Extract the [X, Y] coordinate from the center of the cell holding the provided text.  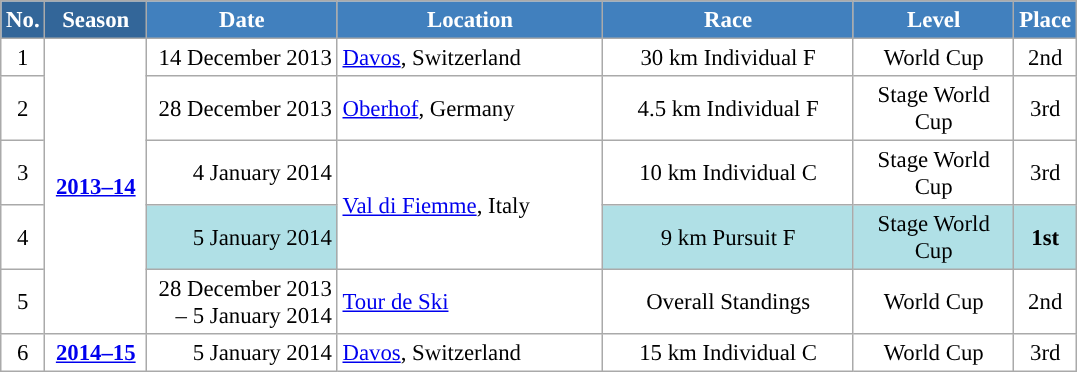
Val di Fiemme, Italy [470, 206]
5 [23, 302]
28 December 2013 [242, 108]
9 km Pursuit F [728, 238]
10 km Individual C [728, 174]
Oberhof, Germany [470, 108]
1st [1045, 238]
Overall Standings [728, 302]
2014–15 [96, 353]
30 km Individual F [728, 58]
2 [23, 108]
4 [23, 238]
28 December 2013 – 5 January 2014 [242, 302]
4.5 km Individual F [728, 108]
Level [934, 20]
14 December 2013 [242, 58]
4 January 2014 [242, 174]
3 [23, 174]
Race [728, 20]
Season [96, 20]
1 [23, 58]
No. [23, 20]
Date [242, 20]
Place [1045, 20]
Location [470, 20]
15 km Individual C [728, 353]
2013–14 [96, 187]
6 [23, 353]
Tour de Ski [470, 302]
